Pinpoint the cell where the given text exists, returning its [x, y] midpoint coordinate. 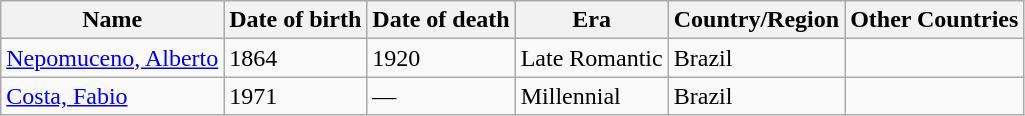
Era [592, 20]
Costa, Fabio [112, 96]
Date of death [441, 20]
Nepomuceno, Alberto [112, 58]
Name [112, 20]
Other Countries [934, 20]
Date of birth [296, 20]
— [441, 96]
Millennial [592, 96]
Country/Region [756, 20]
1864 [296, 58]
1920 [441, 58]
Late Romantic [592, 58]
1971 [296, 96]
